Capture the cell that displays the provided text and extract its [x, y] central coordinate. 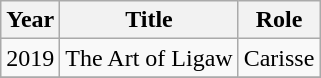
Year [30, 20]
Carisse [279, 58]
Title [149, 20]
Role [279, 20]
The Art of Ligaw [149, 58]
2019 [30, 58]
